Extract the (X, Y) coordinate from the center of the cell holding the provided text.  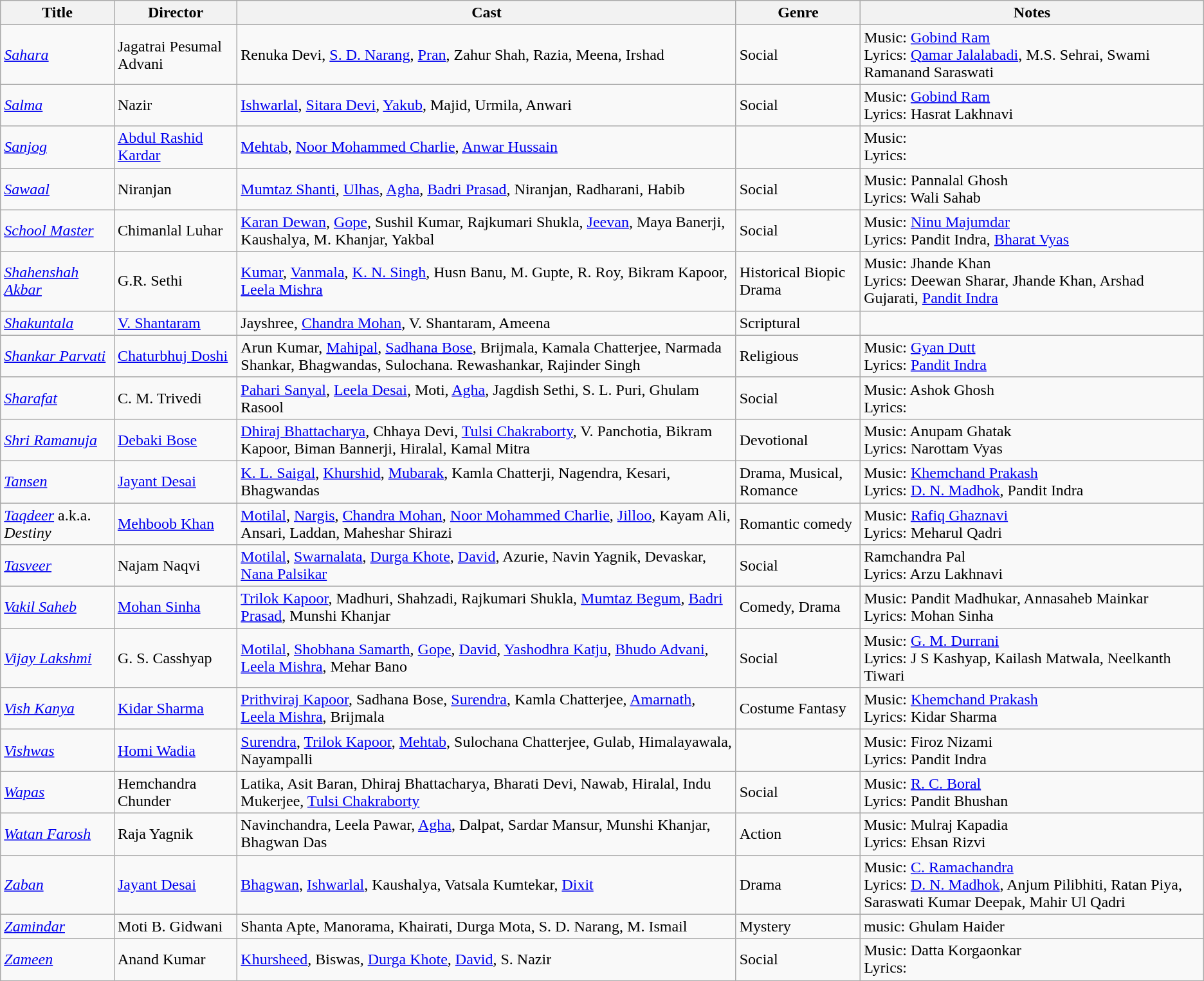
Music: R. C. BoralLyrics: Pandit Bhushan (1032, 793)
Motilal, Nargis, Chandra Mohan, Noor Mohammed Charlie, Jilloo, Kayam Ali, Ansari, Laddan, Maheshar Shirazi (486, 524)
Shakuntala (58, 323)
Mumtaz Shanti, Ulhas, Agha, Badri Prasad, Niranjan, Radharani, Habib (486, 189)
Anand Kumar (175, 960)
Scriptural (798, 323)
Bhagwan, Ishwarlal, Kaushalya, Vatsala Kumtekar, Dixit (486, 885)
Chimanlal Luhar (175, 230)
Sharafat (58, 398)
Shankar Parvati (58, 356)
Mystery (798, 926)
Music: Ninu MajumdarLyrics: Pandit Indra, Bharat Vyas (1032, 230)
Music: Khemchand PrakashLyrics: Kidar Sharma (1032, 709)
Arun Kumar, Mahipal, Sadhana Bose, Brijmala, Kamala Chatterjee, Narmada Shankar, Bhagwandas, Sulochana. Rewashankar, Rajinder Singh (486, 356)
Music: Firoz NizamiLyrics: Pandit Indra (1032, 750)
Music: C. RamachandraLyrics: D. N. Madhok, Anjum Pilibhiti, Ratan Piya, Saraswati Kumar Deepak, Mahir Ul Qadri (1032, 885)
Music: Mulraj KapadiaLyrics: Ehsan Rizvi (1032, 834)
Action (798, 834)
Niranjan (175, 189)
Director (175, 13)
Tansen (58, 481)
Wapas (58, 793)
Vishwas (58, 750)
Najam Naqvi (175, 566)
Homi Wadia (175, 750)
C. M. Trivedi (175, 398)
Sahara (58, 55)
Shahenshah Akbar (58, 281)
Romantic comedy (798, 524)
Pahari Sanyal, Leela Desai, Moti, Agha, Jagdish Sethi, S. L. Puri, Ghulam Rasool (486, 398)
Music: Gobind RamLyrics: Hasrat Lakhnavi (1032, 105)
Salma (58, 105)
G.R. Sethi (175, 281)
Sawaal (58, 189)
Music: Pannalal GhoshLyrics: Wali Sahab (1032, 189)
Watan Farosh (58, 834)
Navinchandra, Leela Pawar, Agha, Dalpat, Sardar Mansur, Munshi Khanjar, Bhagwan Das (486, 834)
Historical Biopic Drama (798, 281)
Comedy, Drama (798, 607)
Music: Rafiq GhaznaviLyrics: Meharul Qadri (1032, 524)
Debaki Bose (175, 440)
Ramchandra PalLyrics: Arzu Lakhnavi (1032, 566)
Music: G. M. DurraniLyrics: J S Kashyap, Kailash Matwala, Neelkanth Tiwari (1032, 658)
Kidar Sharma (175, 709)
Surendra, Trilok Kapoor, Mehtab, Sulochana Chatterjee, Gulab, Himalayawala, Nayampalli (486, 750)
Drama (798, 885)
Mehboob Khan (175, 524)
Motilal, Swarnalata, Durga Khote, David, Azurie, Navin Yagnik, Devaskar, Nana Palsikar (486, 566)
Khursheed, Biswas, Durga Khote, David, S. Nazir (486, 960)
G. S. Casshyap (175, 658)
Drama, Musical, Romance (798, 481)
Dhiraj Bhattacharya, Chhaya Devi, Tulsi Chakraborty, V. Panchotia, Bikram Kapoor, Biman Bannerji, Hiralal, Kamal Mitra (486, 440)
Moti B. Gidwani (175, 926)
Costume Fantasy (798, 709)
Kumar, Vanmala, K. N. Singh, Husn Banu, M. Gupte, R. Roy, Bikram Kapoor, Leela Mishra (486, 281)
Vakil Saheb (58, 607)
Devotional (798, 440)
Hemchandra Chunder (175, 793)
Music: Gyan DuttLyrics: Pandit Indra (1032, 356)
Music: Jhande KhanLyrics: Deewan Sharar, Jhande Khan, Arshad Gujarati, Pandit Indra (1032, 281)
Mehtab, Noor Mohammed Charlie, Anwar Hussain (486, 147)
Renuka Devi, S. D. Narang, Pran, Zahur Shah, Razia, Meena, Irshad (486, 55)
Shri Ramanuja (58, 440)
Jagatrai Pesumal Advani (175, 55)
Music: Anupam GhatakLyrics: Narottam Vyas (1032, 440)
Prithviraj Kapoor, Sadhana Bose, Surendra, Kamla Chatterjee, Amarnath, Leela Mishra, Brijmala (486, 709)
Latika, Asit Baran, Dhiraj Bhattacharya, Bharati Devi, Nawab, Hiralal, Indu Mukerjee, Tulsi Chakraborty (486, 793)
School Master (58, 230)
Zaban (58, 885)
Music: Ashok GhoshLyrics: (1032, 398)
Motilal, Shobhana Samarth, Gope, David, Yashodhra Katju, Bhudo Advani, Leela Mishra, Mehar Bano (486, 658)
Raja Yagnik (175, 834)
Zameen (58, 960)
V. Shantaram (175, 323)
Abdul Rashid Kardar (175, 147)
Notes (1032, 13)
Music: Khemchand PrakashLyrics: D. N. Madhok, Pandit Indra (1032, 481)
Vijay Lakshmi (58, 658)
Tasveer (58, 566)
Karan Dewan, Gope, Sushil Kumar, Rajkumari Shukla, Jeevan, Maya Banerji, Kaushalya, M. Khanjar, Yakbal (486, 230)
music: Ghulam Haider (1032, 926)
Religious (798, 356)
Chaturbhuj Doshi (175, 356)
Shanta Apte, Manorama, Khairati, Durga Mota, S. D. Narang, M. Ismail (486, 926)
Jayshree, Chandra Mohan, V. Shantaram, Ameena (486, 323)
Nazir (175, 105)
Music: Gobind RamLyrics: Qamar Jalalabadi, M.S. Sehrai, Swami Ramanand Saraswati (1032, 55)
Music: Datta KorgaonkarLyrics: (1032, 960)
Mohan Sinha (175, 607)
Music: Pandit Madhukar, Annasaheb MainkarLyrics: Mohan Sinha (1032, 607)
Genre (798, 13)
Title (58, 13)
Music: Lyrics: (1032, 147)
Ishwarlal, Sitara Devi, Yakub, Majid, Urmila, Anwari (486, 105)
K. L. Saigal, Khurshid, Mubarak, Kamla Chatterji, Nagendra, Kesari, Bhagwandas (486, 481)
Zamindar (58, 926)
Taqdeer a.k.a. Destiny (58, 524)
Cast (486, 13)
Vish Kanya (58, 709)
Sanjog (58, 147)
Trilok Kapoor, Madhuri, Shahzadi, Rajkumari Shukla, Mumtaz Begum, Badri Prasad, Munshi Khanjar (486, 607)
